Return (X, Y) of the center of cell containing provided text 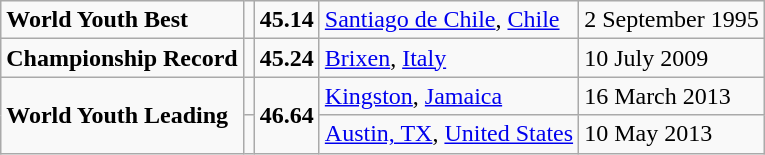
45.14 (286, 20)
World Youth Best (122, 20)
Santiago de Chile, Chile (448, 20)
10 May 2013 (672, 134)
2 September 1995 (672, 20)
Brixen, Italy (448, 58)
World Youth Leading (122, 115)
16 March 2013 (672, 96)
10 July 2009 (672, 58)
Austin, TX, United States (448, 134)
Championship Record (122, 58)
46.64 (286, 115)
Kingston, Jamaica (448, 96)
45.24 (286, 58)
